From the cell containing the given text, extract its center point as [x, y] coordinate. 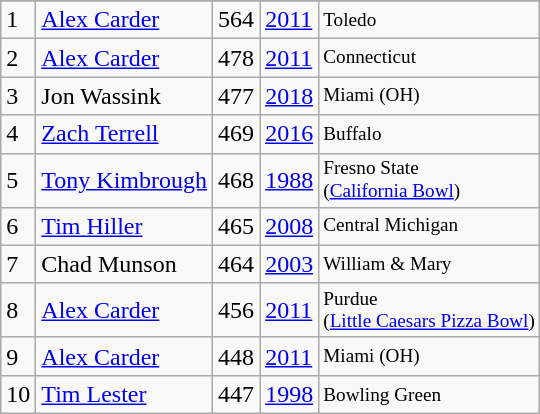
9 [18, 356]
10 [18, 394]
8 [18, 310]
2 [18, 58]
Purdue(Little Caesars Pizza Bowl) [430, 310]
1998 [290, 394]
3 [18, 96]
2018 [290, 96]
Buffalo [430, 134]
Connecticut [430, 58]
478 [236, 58]
Tim Lester [124, 394]
4 [18, 134]
469 [236, 134]
456 [236, 310]
468 [236, 180]
6 [18, 226]
464 [236, 264]
Jon Wassink [124, 96]
Bowling Green [430, 394]
447 [236, 394]
1 [18, 20]
2008 [290, 226]
Central Michigan [430, 226]
477 [236, 96]
Zach Terrell [124, 134]
William & Mary [430, 264]
465 [236, 226]
564 [236, 20]
2003 [290, 264]
2016 [290, 134]
Toledo [430, 20]
7 [18, 264]
Tony Kimbrough [124, 180]
5 [18, 180]
Chad Munson [124, 264]
1988 [290, 180]
448 [236, 356]
Tim Hiller [124, 226]
Fresno State(California Bowl) [430, 180]
